Return the [X, Y] coordinate for the center point of the cell that contains the specified text.  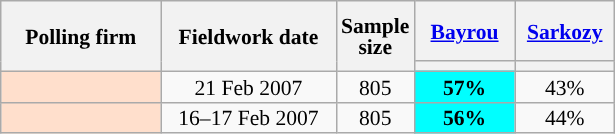
43% [565, 86]
56% [464, 118]
16–17 Feb 2007 [248, 118]
21 Feb 2007 [248, 86]
44% [565, 118]
Fieldwork date [248, 36]
Bayrou [464, 31]
Polling firm [81, 36]
Sarkozy [565, 31]
57% [464, 86]
Samplesize [375, 36]
